Locate the cell with the specified text and output its [x, y] center coordinate. 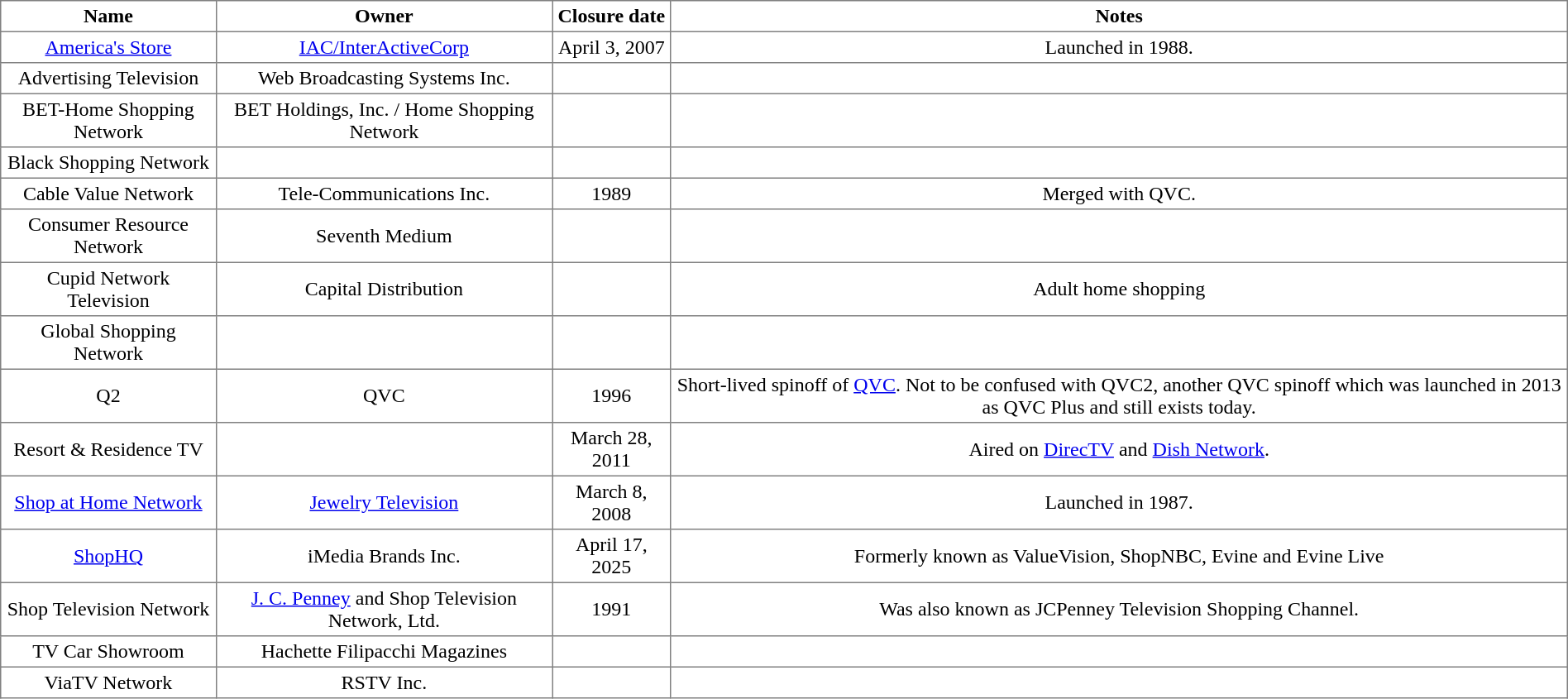
March 28, 2011 [612, 449]
Jewelry Television [384, 502]
IAC/InterActiveCorp [384, 47]
Shop Television Network [108, 609]
Adult home shopping [1119, 289]
Was also known as JCPenney Television Shopping Channel. [1119, 609]
BET Holdings, Inc. / Home Shopping Network [384, 120]
Closure date [612, 17]
Name [108, 17]
Capital Distribution [384, 289]
Cupid Network Television [108, 289]
April 17, 2025 [612, 556]
Seventh Medium [384, 236]
Aired on DirecTV and Dish Network. [1119, 449]
Global Shopping Network [108, 342]
Q2 [108, 395]
Consumer Resource Network [108, 236]
Merged with QVC. [1119, 194]
Notes [1119, 17]
Hachette Filipacchi Magazines [384, 652]
Launched in 1988. [1119, 47]
Black Shopping Network [108, 163]
Shop at Home Network [108, 502]
1989 [612, 194]
Resort & Residence TV [108, 449]
Tele-Communications Inc. [384, 194]
Advertising Television [108, 79]
April 3, 2007 [612, 47]
RSTV Inc. [384, 682]
ShopHQ [108, 556]
Cable Value Network [108, 194]
ViaTV Network [108, 682]
J. C. Penney and Shop Television Network, Ltd. [384, 609]
iMedia Brands Inc. [384, 556]
TV Car Showroom [108, 652]
America's Store [108, 47]
Formerly known as ValueVision, ShopNBC, Evine and Evine Live [1119, 556]
QVC [384, 395]
Launched in 1987. [1119, 502]
Short-lived spinoff of QVC. Not to be confused with QVC2, another QVC spinoff which was launched in 2013 as QVC Plus and still exists today. [1119, 395]
BET-Home Shopping Network [108, 120]
1996 [612, 395]
March 8, 2008 [612, 502]
1991 [612, 609]
Owner [384, 17]
Web Broadcasting Systems Inc. [384, 79]
